Locate the cell with the specified text and output its [X, Y] center coordinate. 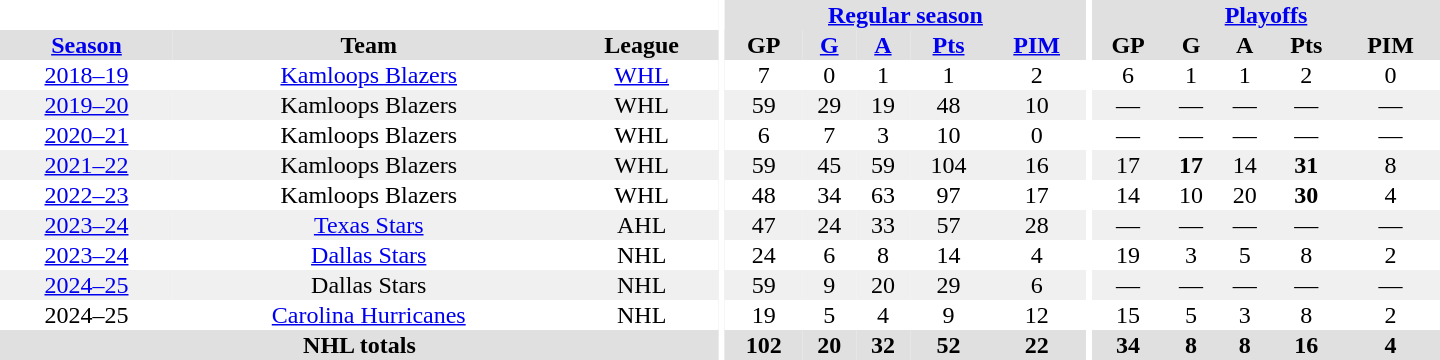
League [641, 45]
57 [949, 225]
32 [883, 345]
47 [764, 225]
NHL totals [360, 345]
2021–22 [86, 165]
2018–19 [86, 75]
2022–23 [86, 195]
Season [86, 45]
33 [883, 225]
104 [949, 165]
22 [1036, 345]
Playoffs [1266, 15]
63 [883, 195]
Carolina Hurricanes [369, 315]
28 [1036, 225]
97 [949, 195]
2019–20 [86, 105]
30 [1307, 195]
AHL [641, 225]
Team [369, 45]
Texas Stars [369, 225]
12 [1036, 315]
102 [764, 345]
45 [829, 165]
31 [1307, 165]
15 [1128, 315]
Regular season [906, 15]
2020–21 [86, 135]
52 [949, 345]
